Search for the cell housing the specified text and yield its [X, Y] center coordinate. 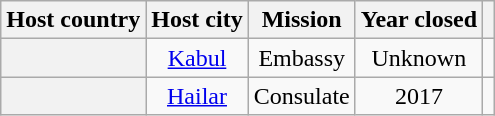
Year closed [418, 20]
Consulate [302, 96]
2017 [418, 96]
Kabul [197, 58]
Host country [74, 20]
Mission [302, 20]
Hailar [197, 96]
Host city [197, 20]
Embassy [302, 58]
Unknown [418, 58]
